Determine the (X, Y) coordinate at the center of the cell enclosing the given text.  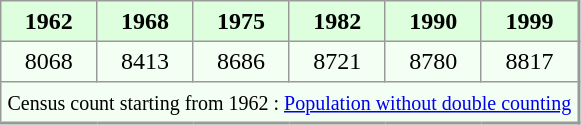
8068 (49, 61)
8413 (145, 61)
1999 (530, 21)
1962 (49, 21)
1968 (145, 21)
1990 (433, 21)
8817 (530, 61)
Census count starting from 1962 : Population without double counting (290, 102)
8780 (433, 61)
1982 (337, 21)
1975 (241, 21)
8686 (241, 61)
8721 (337, 61)
